Find where the given text appears and provide that cell's center as [x, y] coordinate. 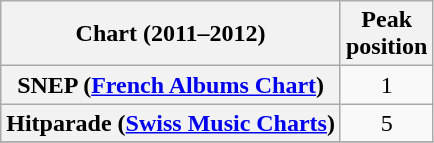
Peakposition [386, 34]
Chart (2011–2012) [171, 34]
Hitparade (Swiss Music Charts) [171, 123]
SNEP (French Albums Chart) [171, 85]
1 [386, 85]
5 [386, 123]
